Pinpoint the cell where the given text exists, returning its [x, y] midpoint coordinate. 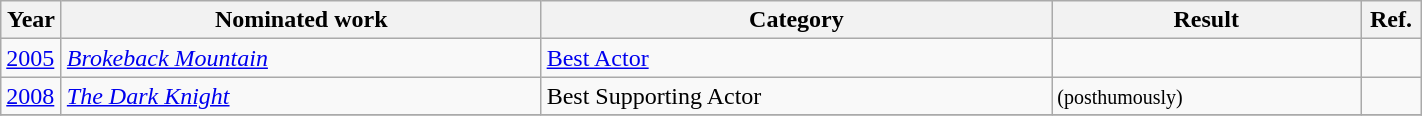
Result [1206, 20]
Best Actor [796, 58]
Best Supporting Actor [796, 96]
Ref. [1392, 20]
The Dark Knight [301, 96]
Nominated work [301, 20]
2008 [32, 96]
Year [32, 20]
(posthumously) [1206, 96]
2005 [32, 58]
Brokeback Mountain [301, 58]
Category [796, 20]
